Output the [x, y] coordinate of the center of the cell containing the given text.  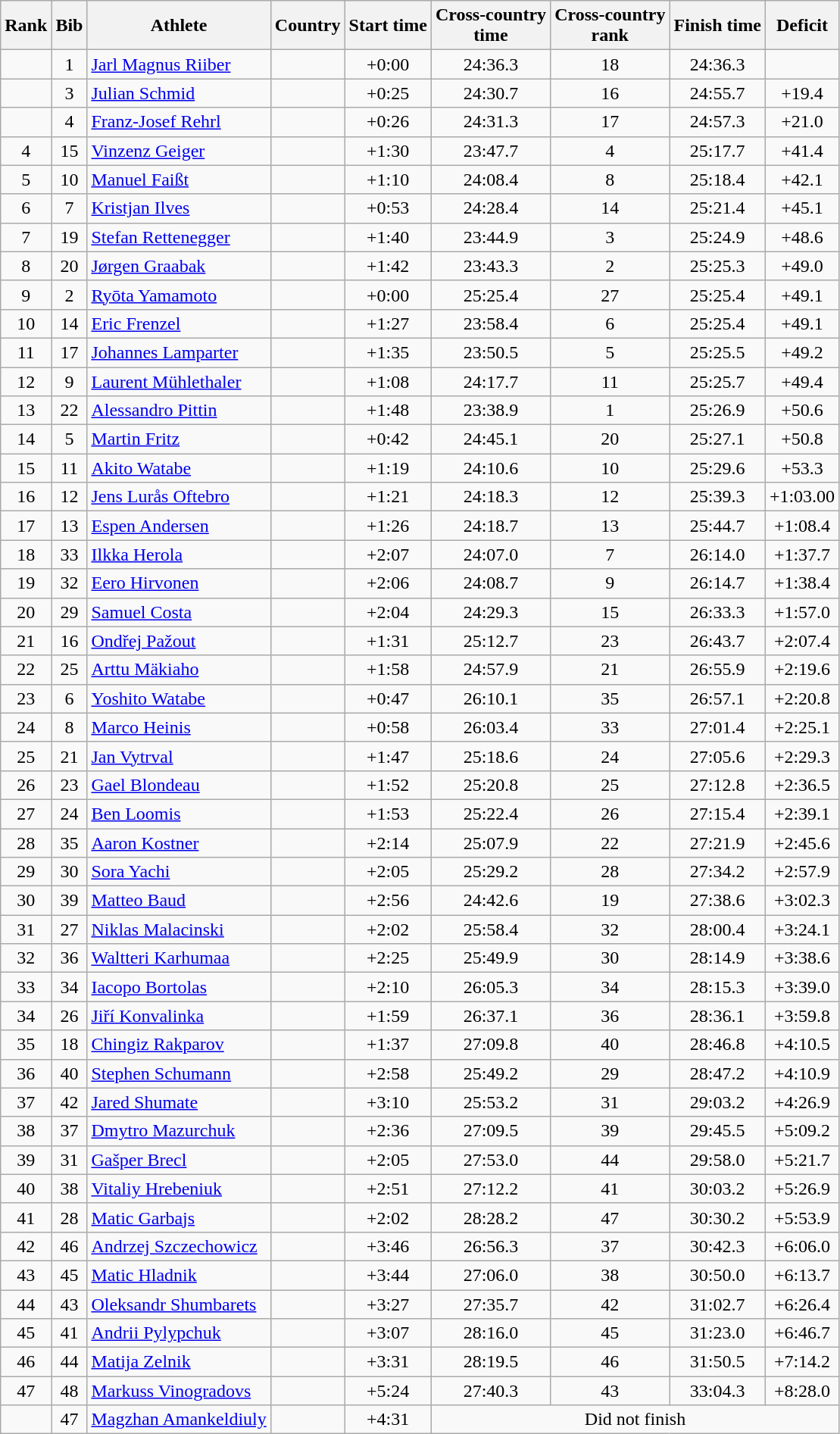
+1:10 [388, 180]
23:58.4 [491, 323]
48 [70, 1391]
+2:10 [388, 987]
+1:21 [388, 497]
Jiří Konvalinka [179, 1016]
25:53.2 [491, 1102]
+0:53 [388, 208]
27:40.3 [491, 1391]
26:37.1 [491, 1016]
+2:58 [388, 1073]
25:25.7 [717, 381]
+49.4 [801, 381]
+2:51 [388, 1189]
Start time [388, 26]
24:57.3 [717, 122]
+1:59 [388, 1016]
25:07.9 [491, 843]
+1:27 [388, 323]
25:44.7 [717, 526]
Deficit [801, 26]
+2:20.8 [801, 698]
+3:02.3 [801, 901]
Vinzenz Geiger [179, 151]
+5:09.2 [801, 1131]
+0:58 [388, 727]
23:44.9 [491, 237]
24:18.7 [491, 526]
Andrzej Szczechowicz [179, 1246]
24:30.7 [491, 93]
Did not finish [635, 1420]
26:56.3 [491, 1246]
Eero Hirvonen [179, 583]
Niklas Malacinski [179, 929]
25:49.9 [491, 958]
25:24.9 [717, 237]
Rank [26, 26]
Dmytro Mazurchuk [179, 1131]
24:42.6 [491, 901]
+1:08 [388, 381]
26:05.3 [491, 987]
Matija Zelnik [179, 1362]
+2:14 [388, 843]
Jørgen Graabak [179, 266]
Matic Hladnik [179, 1275]
+2:25.1 [801, 727]
Oleksandr Shumbarets [179, 1304]
+6:13.7 [801, 1275]
Franz-Josef Rehrl [179, 122]
28:19.5 [491, 1362]
25:25.3 [717, 266]
+1:37.7 [801, 555]
+3:44 [388, 1275]
+1:48 [388, 411]
28:28.2 [491, 1217]
+3:59.8 [801, 1016]
+2:57.9 [801, 872]
26:43.7 [717, 641]
+1:26 [388, 526]
29:03.2 [717, 1102]
+6:26.4 [801, 1304]
24:55.7 [717, 93]
+1:57.0 [801, 612]
+1:30 [388, 151]
Finish time [717, 26]
31:02.7 [717, 1304]
Akito Watabe [179, 468]
29:58.0 [717, 1160]
26:14.0 [717, 555]
26:33.3 [717, 612]
23:47.7 [491, 151]
25:58.4 [491, 929]
+3:10 [388, 1102]
27:38.6 [717, 901]
26:03.4 [491, 727]
+7:14.2 [801, 1362]
Athlete [179, 26]
29:45.5 [717, 1131]
Ben Loomis [179, 814]
25:18.4 [717, 180]
30:50.0 [717, 1275]
26:57.1 [717, 698]
31:50.5 [717, 1362]
27:12.8 [717, 785]
24:45.1 [491, 439]
Arttu Mäkiaho [179, 670]
+8:28.0 [801, 1391]
Matteo Baud [179, 901]
31:23.0 [717, 1333]
+45.1 [801, 208]
24:29.3 [491, 612]
Marco Heinis [179, 727]
28:47.2 [717, 1073]
+3:38.6 [801, 958]
Chingiz Rakparov [179, 1045]
28:00.4 [717, 929]
+1:35 [388, 352]
Waltteri Karhumaa [179, 958]
27:15.4 [717, 814]
Andrii Pylypchuk [179, 1333]
25:18.6 [491, 756]
+53.3 [801, 468]
+1:42 [388, 266]
30:30.2 [717, 1217]
+50.8 [801, 439]
Jarl Magnus Riiber [179, 64]
+0:42 [388, 439]
28:46.8 [717, 1045]
27:35.7 [491, 1304]
27:01.4 [717, 727]
Cross-countrytime [491, 26]
33:04.3 [717, 1391]
28:36.1 [717, 1016]
+50.6 [801, 411]
Sora Yachi [179, 872]
+4:26.9 [801, 1102]
Jan Vytrval [179, 756]
Markuss Vinogradovs [179, 1391]
Gael Blondeau [179, 785]
28:16.0 [491, 1333]
Samuel Costa [179, 612]
Martin Fritz [179, 439]
+1:52 [388, 785]
30:03.2 [717, 1189]
+21.0 [801, 122]
+3:27 [388, 1304]
Ondřej Pažout [179, 641]
Johannes Lamparter [179, 352]
24:10.6 [491, 468]
Cross-countryrank [610, 26]
25:21.4 [717, 208]
24:08.7 [491, 583]
+1:03.00 [801, 497]
Iacopo Bortolas [179, 987]
24:08.4 [491, 180]
27:12.2 [491, 1189]
25:26.9 [717, 411]
Stephen Schumann [179, 1073]
+2:06 [388, 583]
+1:53 [388, 814]
+1:47 [388, 756]
Ilkka Herola [179, 555]
+1:31 [388, 641]
25:20.8 [491, 785]
26:14.7 [717, 583]
Stefan Rettenegger [179, 237]
25:22.4 [491, 814]
+48.6 [801, 237]
25:29.6 [717, 468]
Magzhan Amankeldiuly [179, 1420]
+1:40 [388, 237]
+6:46.7 [801, 1333]
+1:58 [388, 670]
+3:07 [388, 1333]
+6:06.0 [801, 1246]
28:15.3 [717, 987]
28:14.9 [717, 958]
+4:10.9 [801, 1073]
27:34.2 [717, 872]
25:17.7 [717, 151]
25:25.5 [717, 352]
+2:45.6 [801, 843]
+3:39.0 [801, 987]
+42.1 [801, 180]
+5:21.7 [801, 1160]
+49.2 [801, 352]
+0:47 [388, 698]
26:10.1 [491, 698]
+1:19 [388, 468]
+4:31 [388, 1420]
Alessandro Pittin [179, 411]
+2:36 [388, 1131]
Jens Lurås Oftebro [179, 497]
Vitaliy Hrebeniuk [179, 1189]
+2:04 [388, 612]
+49.0 [801, 266]
+3:24.1 [801, 929]
+2:25 [388, 958]
27:05.6 [717, 756]
+41.4 [801, 151]
+2:56 [388, 901]
27:21.9 [717, 843]
24:31.3 [491, 122]
24:17.7 [491, 381]
25:29.2 [491, 872]
Espen Andersen [179, 526]
24:18.3 [491, 497]
25:27.1 [717, 439]
24:28.4 [491, 208]
+2:19.6 [801, 670]
Julian Schmid [179, 93]
25:49.2 [491, 1073]
+5:53.9 [801, 1217]
Matic Garbajs [179, 1217]
Eric Frenzel [179, 323]
23:50.5 [491, 352]
+2:36.5 [801, 785]
25:39.3 [717, 497]
+5:24 [388, 1391]
Kristjan Ilves [179, 208]
+1:08.4 [801, 526]
+4:10.5 [801, 1045]
26:55.9 [717, 670]
+3:31 [388, 1362]
27:53.0 [491, 1160]
+2:07 [388, 555]
+0:26 [388, 122]
Aaron Kostner [179, 843]
Gašper Brecl [179, 1160]
+19.4 [801, 93]
30:42.3 [717, 1246]
23:43.3 [491, 266]
Country [308, 26]
23:38.9 [491, 411]
27:09.8 [491, 1045]
+5:26.9 [801, 1189]
+0:25 [388, 93]
Jared Shumate [179, 1102]
27:06.0 [491, 1275]
24:07.0 [491, 555]
+2:29.3 [801, 756]
+1:38.4 [801, 583]
27:09.5 [491, 1131]
25:12.7 [491, 641]
Bib [70, 26]
Ryōta Yamamoto [179, 295]
+2:39.1 [801, 814]
Yoshito Watabe [179, 698]
+3:46 [388, 1246]
Manuel Faißt [179, 180]
+1:37 [388, 1045]
Laurent Mühlethaler [179, 381]
24:57.9 [491, 670]
+2:07.4 [801, 641]
